From the cell containing the given text, extract its center point as (x, y) coordinate. 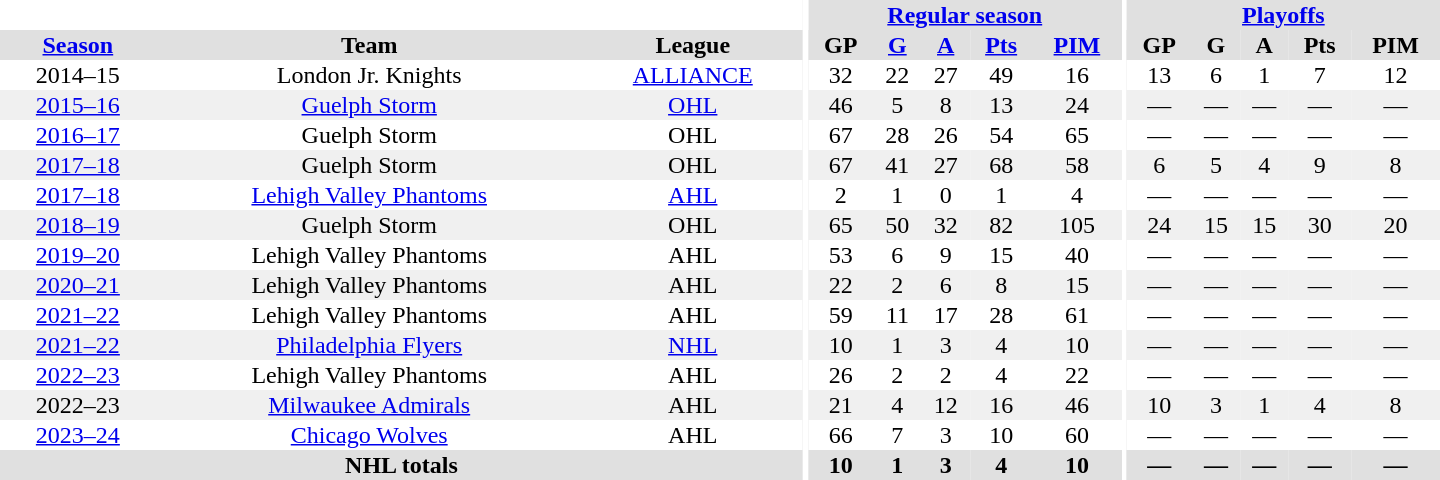
30 (1320, 225)
NHL totals (402, 465)
Philadelphia Flyers (370, 345)
40 (1076, 255)
60 (1076, 435)
Regular season (964, 15)
66 (840, 435)
59 (840, 315)
50 (897, 225)
61 (1076, 315)
49 (1002, 75)
2016–17 (78, 135)
Chicago Wolves (370, 435)
Team (370, 45)
53 (840, 255)
11 (897, 315)
17 (946, 315)
London Jr. Knights (370, 75)
Season (78, 45)
21 (840, 405)
2023–24 (78, 435)
2015–16 (78, 105)
ALLIANCE (693, 75)
0 (946, 195)
2020–21 (78, 285)
41 (897, 165)
Milwaukee Admirals (370, 405)
20 (1396, 225)
2019–20 (78, 255)
105 (1076, 225)
68 (1002, 165)
2018–19 (78, 225)
54 (1002, 135)
Playoffs (1284, 15)
League (693, 45)
82 (1002, 225)
58 (1076, 165)
NHL (693, 345)
2014–15 (78, 75)
